Detect which cell encompasses the target text, then output its (x, y) center coordinate. 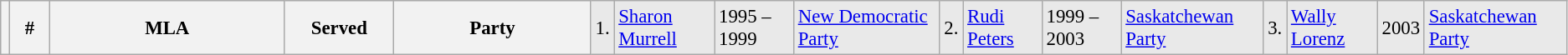
Wally Lorenz (1332, 28)
Party (493, 28)
# (29, 28)
2. (951, 28)
1999 – 2003 (1081, 28)
1995 – 1999 (755, 28)
3. (1275, 28)
2003 (1401, 28)
1. (602, 28)
Sharon Murrell (664, 28)
New Democratic Party (867, 28)
Rudi Peters (1002, 28)
Served (340, 28)
MLA (167, 28)
